From the cell containing the given text, extract its center point as [X, Y] coordinate. 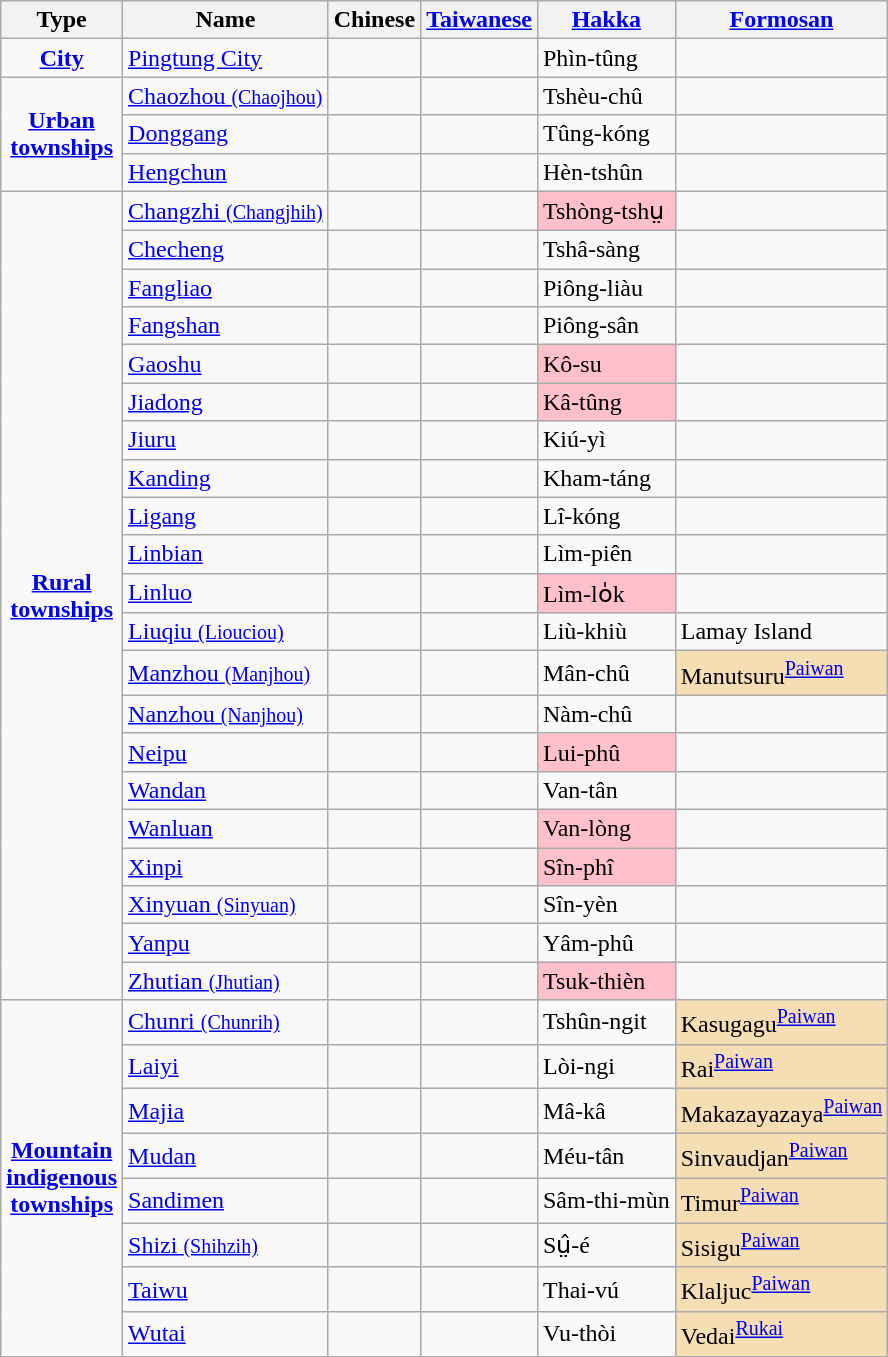
Tshûn-ngit [606, 1022]
Shizi (Shihzih) [226, 1246]
VedaiRukai [782, 1334]
Tûng-kóng [606, 134]
Linluo [226, 593]
Pingtung City [226, 58]
Lìm-lo̍k [606, 593]
Phìn-tûng [606, 58]
Kô-su [606, 364]
Hengchun [226, 172]
Sandimen [226, 1200]
Tshèu-chû [606, 96]
Checheng [226, 250]
Sṳ̂-é [606, 1246]
Mudan [226, 1156]
Chunri (Chunrih) [226, 1022]
Ligang [226, 516]
Lamay Island [782, 632]
Jiadong [226, 402]
KlaljucPaiwan [782, 1290]
Formosan [782, 20]
Kham-táng [606, 478]
Liuqiu (Liouciou) [226, 632]
Van-lòng [606, 829]
Mountainindigenoustownships [62, 1178]
Laiyi [226, 1066]
Manzhou (Manjhou) [226, 674]
Taiwu [226, 1290]
Majia [226, 1112]
Hèn-tshûn [606, 172]
Donggang [226, 134]
Thai-vú [606, 1290]
Zhutian (Jhutian) [226, 981]
Lòi-ngi [606, 1066]
Yâm-phû [606, 943]
Neipu [226, 752]
Ruraltownships [62, 596]
Kâ-tûng [606, 402]
Chaozhou (Chaojhou) [226, 96]
Linbian [226, 554]
ManutsuruPaiwan [782, 674]
Lui-phû [606, 752]
Yanpu [226, 943]
RaiPaiwan [782, 1066]
Piông-liàu [606, 288]
Type [62, 20]
Changzhi (Changjhih) [226, 211]
KasugaguPaiwan [782, 1022]
Fangliao [226, 288]
Fangshan [226, 326]
Vu-thòi [606, 1334]
Hakka [606, 20]
Xinyuan (Sinyuan) [226, 905]
Urbantownships [62, 134]
Gaoshu [226, 364]
Tsuk-thièn [606, 981]
City [62, 58]
Sîn-yèn [606, 905]
Sîn-phî [606, 867]
TimurPaiwan [782, 1200]
Taiwanese [480, 20]
Kanding [226, 478]
Van-tân [606, 790]
Nàm-chû [606, 714]
MakazayazayaPaiwan [782, 1112]
Nanzhou (Nanjhou) [226, 714]
Kiú-yì [606, 440]
Mân-chû [606, 674]
SinvaudjanPaiwan [782, 1156]
Wutai [226, 1334]
Mâ-kâ [606, 1112]
Piông-sân [606, 326]
SisiguPaiwan [782, 1246]
Tshâ-sàng [606, 250]
Jiuru [226, 440]
Wanluan [226, 829]
Chinese [374, 20]
Lìm-piên [606, 554]
Tshòng-tshṳ [606, 211]
Xinpi [226, 867]
Liù-khiù [606, 632]
Name [226, 20]
Lî-kóng [606, 516]
Méu-tân [606, 1156]
Sâm-thi-mùn [606, 1200]
Wandan [226, 790]
